Extract the [X, Y] coordinate from the center of the cell holding the provided text.  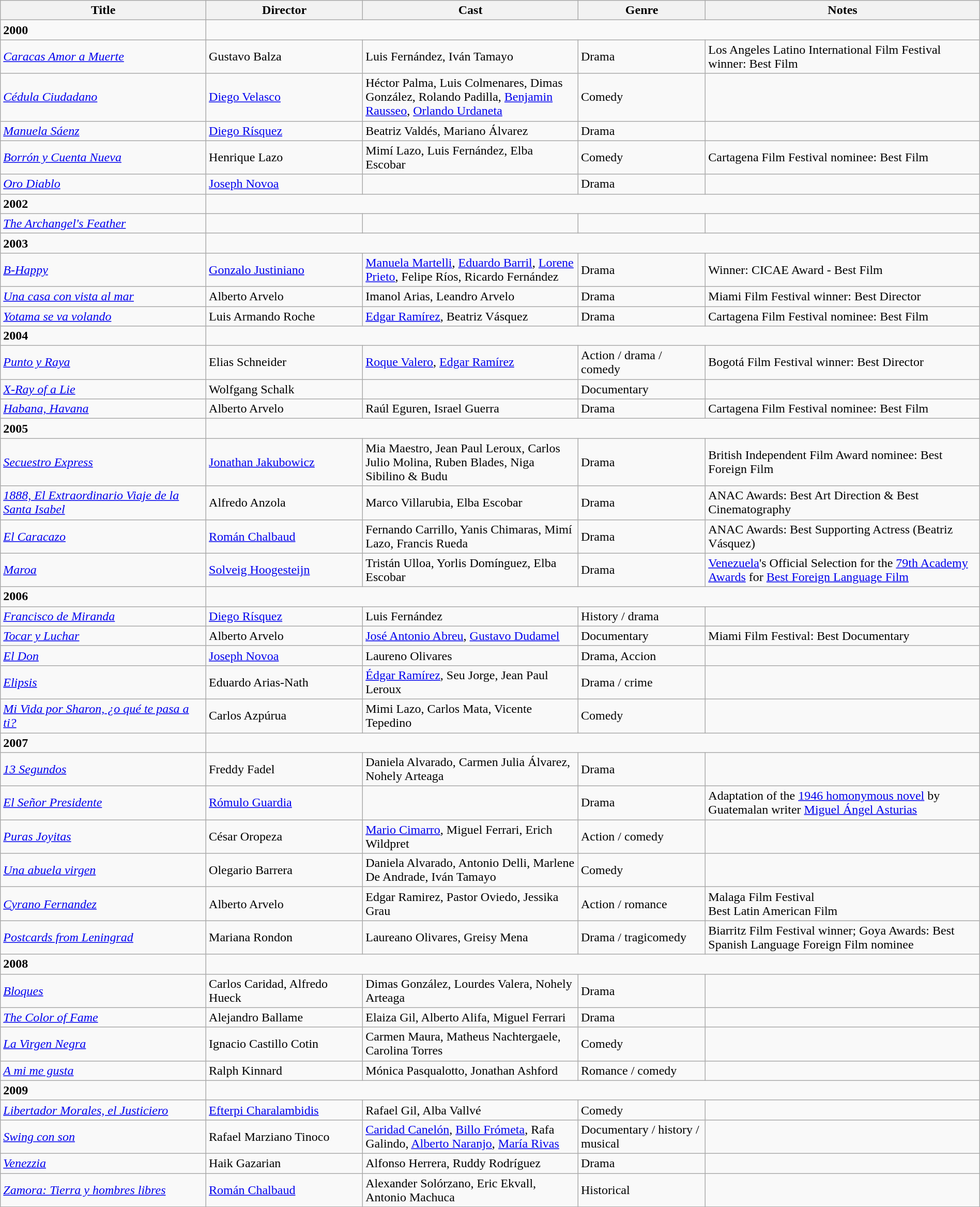
Bogotá Film Festival winner: Best Director [843, 363]
Mariana Rondon [284, 938]
Elaiza Gil, Alberto Alifa, Miguel Ferrari [470, 1017]
Gustavo Balza [284, 57]
Punto y Raya [103, 363]
A mi me gusta [103, 1071]
César Oropeza [284, 836]
The Archangel's Feather [103, 223]
Luis Fernández, Iván Tamayo [470, 57]
Drama / crime [641, 682]
Tristán Ulloa, Yorlis Domínguez, Elba Escobar [470, 570]
Yotama se va volando [103, 316]
Ralph Kinnard [284, 1071]
Luis Armando Roche [284, 316]
Romance / comedy [641, 1071]
Ignacio Castillo Cotin [284, 1044]
2006 [103, 597]
Secuestro Express [103, 462]
Roque Valero, Edgar Ramírez [470, 363]
ANAC Awards: Best Supporting Actress (Beatriz Vásquez) [843, 537]
Mario Cimarro, Miguel Ferrari, Erich Wildpret [470, 836]
Borrón y Cuenta Nueva [103, 157]
Director [284, 10]
Carlos Caridad, Alfredo Hueck [284, 990]
Title [103, 10]
Biarritz Film Festival winner; Goya Awards: Best Spanish Language Foreign Film nominee [843, 938]
Freddy Fadel [284, 769]
Drama, Accion [641, 655]
Edgar Ramírez, Beatriz Vásquez [470, 316]
Caridad Canelón, Billo Frómeta, Rafa Galindo, Alberto Naranjo, María Rivas [470, 1136]
Manuela Sáenz [103, 131]
Libertador Morales, el Justiciero [103, 1110]
Raúl Eguren, Israel Guerra [470, 409]
Maroa [103, 570]
Solveig Hoogesteijn [284, 570]
Action / romance [641, 904]
Francisco de Miranda [103, 616]
ANAC Awards: Best Art Direction & Best Cinematography [843, 502]
Henrique Lazo [284, 157]
Mimi Lazo, Carlos Mata, Vicente Tepedino [470, 715]
Una casa con vista al mar [103, 296]
Héctor Palma, Luis Colmenares, Dimas González, Rolando Padilla, Benjamin Rausseo, Orlando Urdaneta [470, 97]
The Color of Fame [103, 1017]
Carlos Azpúrua [284, 715]
Daniela Alvarado, Antonio Delli, Marlene De Andrade, Iván Tamayo [470, 870]
2002 [103, 204]
Daniela Alvarado, Carmen Julia Álvarez, Nohely Arteaga [470, 769]
Action / comedy [641, 836]
Édgar Ramírez, Seu Jorge, Jean Paul Leroux [470, 682]
Fernando Carrillo, Yanis Chimaras, Mimí Lazo, Francis Rueda [470, 537]
Wolfgang Schalk [284, 389]
Marco Villarubia, Elba Escobar [470, 502]
Puras Joyitas [103, 836]
Notes [843, 10]
Tocar y Luchar [103, 636]
Elipsis [103, 682]
Edgar Ramirez, Pastor Oviedo, Jessika Grau [470, 904]
José Antonio Abreu, Gustavo Dudamel [470, 636]
Alfredo Anzola [284, 502]
2004 [103, 336]
Genre [641, 10]
B-Happy [103, 270]
Historical [641, 1190]
Winner: CICAE Award - Best Film [843, 270]
2003 [103, 243]
Malaga Film FestivalBest Latin American Film [843, 904]
Venezuela's Official Selection for the 79th Academy Awards for Best Foreign Language Film [843, 570]
2008 [103, 964]
13 Segundos [103, 769]
2007 [103, 743]
Manuela Martelli, Eduardo Barril, Lorene Prieto, Felipe Ríos, Ricardo Fernández [470, 270]
Rafael Marziano Tinoco [284, 1136]
Postcards from Leningrad [103, 938]
Mi Vida por Sharon, ¿o qué te pasa a ti? [103, 715]
Bloques [103, 990]
Los Angeles Latino International Film Festival winner: Best Film [843, 57]
Gonzalo Justiniano [284, 270]
Zamora: Tierra y hombres libres [103, 1190]
History / drama [641, 616]
Jonathan Jakubowicz [284, 462]
Laureno Olivares [470, 655]
Beatriz Valdés, Mariano Álvarez [470, 131]
Efterpi Charalambidis [284, 1110]
Oro Diablo [103, 184]
Mónica Pasqualotto, Jonathan Ashford [470, 1071]
El Señor Presidente [103, 803]
Haik Gazarian [284, 1163]
Adaptation of the 1946 homonymous novel by Guatemalan writer Miguel Ángel Asturias [843, 803]
Laureano Olivares, Greisy Mena [470, 938]
1888, El Extraordinario Viaje de la Santa Isabel [103, 502]
Rafael Gil, Alba Vallvé [470, 1110]
Cyrano Fernandez [103, 904]
Luis Fernández [470, 616]
Dimas González, Lourdes Valera, Nohely Arteaga [470, 990]
Swing con son [103, 1136]
Eduardo Arias-Nath [284, 682]
Mimí Lazo, Luis Fernández, Elba Escobar [470, 157]
Miami Film Festival winner: Best Director [843, 296]
Mia Maestro, Jean Paul Leroux, Carlos Julio Molina, Ruben Blades, Niga Sibilino & Budu [470, 462]
Cast [470, 10]
Imanol Arias, Leandro Arvelo [470, 296]
Cédula Ciudadano [103, 97]
2000 [103, 30]
X-Ray of a Lie [103, 389]
Carmen Maura, Matheus Nachtergaele, Carolina Torres [470, 1044]
2009 [103, 1090]
Alejandro Ballame [284, 1017]
Habana, Havana [103, 409]
El Caracazo [103, 537]
Action / drama / comedy [641, 363]
El Don [103, 655]
Olegario Barrera [284, 870]
Drama / tragicomedy [641, 938]
Miami Film Festival: Best Documentary [843, 636]
Caracas Amor a Muerte [103, 57]
Rómulo Guardia [284, 803]
La Virgen Negra [103, 1044]
Elias Schneider [284, 363]
Alexander Solórzano, Eric Ekvall, Antonio Machuca [470, 1190]
Alfonso Herrera, Ruddy Rodríguez [470, 1163]
2005 [103, 429]
Documentary / history / musical [641, 1136]
Diego Velasco [284, 97]
Una abuela virgen [103, 870]
British Independent Film Award nominee: Best Foreign Film [843, 462]
Venezzia [103, 1163]
